Provide the (X, Y) coordinate of the cell's center where the given text is located.  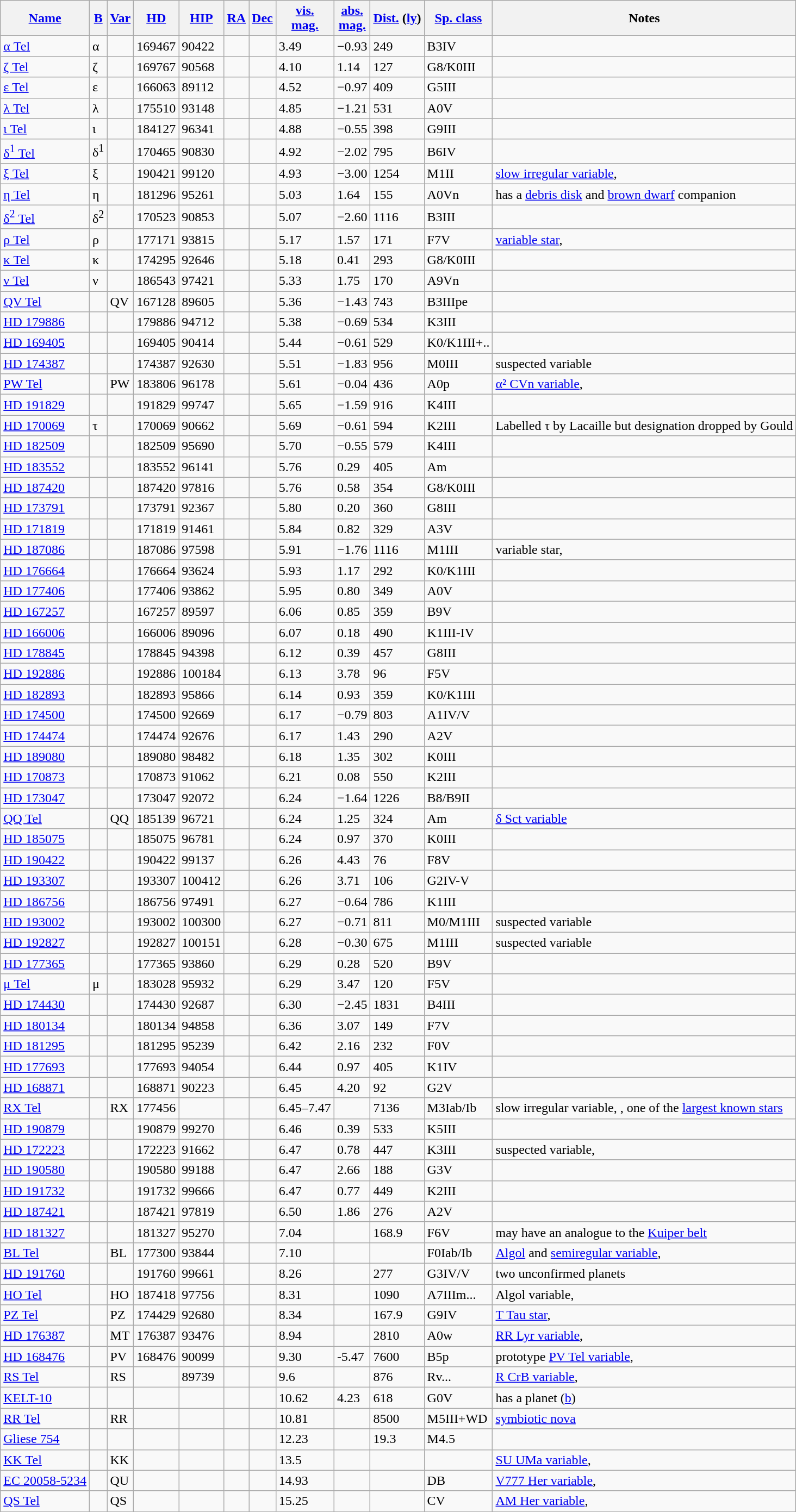
171 (397, 239)
190879 (157, 1129)
5.70 (304, 446)
92072 (201, 798)
HD 189080 (45, 757)
4.10 (304, 67)
89739 (201, 1377)
F8V (458, 860)
95866 (201, 695)
-5.47 (352, 1357)
−1.76 (352, 549)
249 (397, 46)
97816 (201, 488)
0.28 (352, 964)
170465 (157, 151)
A1IV/V (458, 715)
HD 176387 (45, 1336)
94054 (201, 1067)
K1III (458, 901)
743 (397, 302)
12.23 (304, 1439)
184127 (157, 129)
HD 170069 (45, 426)
−1.43 (352, 302)
167257 (157, 611)
1.64 (352, 195)
96341 (201, 129)
0.93 (352, 695)
127 (397, 67)
89597 (201, 611)
99270 (201, 1129)
786 (397, 901)
90099 (201, 1357)
−0.64 (352, 901)
CV (458, 1501)
15.25 (304, 1501)
186543 (157, 280)
6.13 (304, 674)
prototype PV Tel variable, (644, 1357)
G9IV (458, 1315)
A0w (458, 1336)
HD 176664 (45, 570)
191732 (157, 1191)
173791 (157, 508)
HD 166006 (45, 633)
HD 173047 (45, 798)
η Tel (45, 195)
0.78 (352, 1149)
SU UMa variable, (644, 1460)
93815 (201, 239)
166006 (157, 633)
436 (397, 384)
6.06 (304, 611)
93624 (201, 570)
F0V (458, 1046)
−0.04 (352, 384)
R CrB variable, (644, 1377)
ξ Tel (45, 174)
490 (397, 633)
192886 (157, 674)
92676 (201, 736)
ε (98, 88)
HD 177406 (45, 591)
5.03 (304, 195)
KELT-10 (45, 1398)
180134 (157, 1026)
2.66 (352, 1170)
177300 (157, 1253)
185139 (157, 819)
1.35 (352, 757)
95270 (201, 1232)
5.80 (304, 508)
HD 171819 (45, 529)
177693 (157, 1067)
δ2 (98, 217)
449 (397, 1191)
RX (121, 1108)
−0.30 (352, 942)
93844 (201, 1253)
HD 183552 (45, 467)
−1.59 (352, 405)
8.31 (304, 1295)
2.16 (352, 1046)
91062 (201, 777)
182509 (157, 446)
5.07 (304, 217)
RR Tel (45, 1419)
185075 (157, 839)
92630 (201, 364)
HD 173791 (45, 508)
B3III (458, 217)
93862 (201, 591)
618 (397, 1398)
14.93 (304, 1480)
579 (397, 446)
1.75 (352, 280)
ζ Tel (45, 67)
329 (397, 529)
0.41 (352, 260)
175510 (157, 108)
354 (397, 488)
179886 (157, 322)
HD 170873 (45, 777)
170523 (157, 217)
520 (397, 964)
−0.93 (352, 46)
94712 (201, 322)
6.14 (304, 695)
398 (397, 129)
QV (121, 302)
−0.79 (352, 715)
7600 (397, 1357)
99747 (201, 405)
κ (98, 260)
4.88 (304, 129)
Dist. (ly) (397, 18)
ρ (98, 239)
1.25 (352, 819)
149 (397, 1026)
93476 (201, 1336)
191829 (157, 405)
96781 (201, 839)
may have an analogue to the Kuiper belt (644, 1232)
292 (397, 570)
HD 181295 (45, 1046)
PV (121, 1357)
177365 (157, 964)
suspected variable, (644, 1149)
α² CVn variable, (644, 384)
HD 174500 (45, 715)
F0Iab/Ib (458, 1253)
HD 190422 (45, 860)
95690 (201, 446)
B4III (458, 1005)
HO Tel (45, 1295)
HD 182893 (45, 695)
276 (397, 1211)
HD 192886 (45, 674)
HD 187420 (45, 488)
188 (397, 1170)
174429 (157, 1315)
409 (397, 88)
δ1 Tel (45, 151)
106 (397, 880)
100412 (201, 880)
96178 (201, 384)
ζ (98, 67)
177171 (157, 239)
183806 (157, 384)
4.20 (352, 1088)
13.5 (304, 1460)
Var (121, 18)
HD 187086 (45, 549)
99661 (201, 1273)
two unconfirmed planets (644, 1273)
6.45 (304, 1088)
6.07 (304, 633)
876 (397, 1377)
4.52 (304, 88)
324 (397, 819)
90223 (201, 1088)
slow irregular variable, , one of the largest known stars (644, 1108)
HD 168476 (45, 1357)
675 (397, 942)
RX Tel (45, 1108)
4.92 (304, 151)
5.69 (304, 426)
0.58 (352, 488)
0.85 (352, 611)
167.9 (397, 1315)
−0.71 (352, 922)
1.17 (352, 570)
89096 (201, 633)
α (98, 46)
ρ Tel (45, 239)
1.86 (352, 1211)
5.18 (304, 260)
HD 179886 (45, 322)
4.23 (352, 1398)
95261 (201, 195)
174474 (157, 736)
ν (98, 280)
G2V (458, 1088)
α Tel (45, 46)
Dec (263, 18)
−2.45 (352, 1005)
−0.69 (352, 322)
90830 (201, 151)
3.71 (352, 880)
90414 (201, 343)
BL Tel (45, 1253)
76 (397, 860)
6.28 (304, 942)
RR Lyr variable, (644, 1336)
803 (397, 715)
1.14 (352, 67)
166063 (157, 88)
94398 (201, 653)
1.43 (352, 736)
DB (458, 1480)
PW Tel (45, 384)
Algol and semiregular variable, (644, 1253)
has a planet (b) (644, 1398)
92687 (201, 1005)
91662 (201, 1149)
AM Her variable, (644, 1501)
6.12 (304, 653)
5.33 (304, 280)
B5p (458, 1357)
HD 180134 (45, 1026)
HD (157, 18)
HD 193307 (45, 880)
δ Sct variable (644, 819)
10.62 (304, 1398)
RS (121, 1377)
176664 (157, 570)
457 (397, 653)
6.42 (304, 1046)
550 (397, 777)
KK (121, 1460)
5.84 (304, 529)
HD 182509 (45, 446)
100300 (201, 922)
192827 (157, 942)
−2.02 (352, 151)
174430 (157, 1005)
A7IIIm... (458, 1295)
92367 (201, 508)
169405 (157, 343)
HD 169405 (45, 343)
K0/K1III+.. (458, 343)
183028 (157, 984)
9.6 (304, 1377)
174295 (157, 260)
189080 (157, 757)
169467 (157, 46)
92 (397, 1088)
168.9 (397, 1232)
ε Tel (45, 88)
−3.00 (352, 174)
2810 (397, 1336)
1831 (397, 1005)
174500 (157, 715)
PZ (121, 1315)
4.93 (304, 174)
M0/M1III (458, 922)
167128 (157, 302)
HD 193002 (45, 922)
186756 (157, 901)
100151 (201, 942)
178845 (157, 653)
5.65 (304, 405)
93148 (201, 108)
5.61 (304, 384)
10.81 (304, 1419)
177406 (157, 591)
A0Vn (458, 195)
HD 192827 (45, 942)
HD 191732 (45, 1191)
181327 (157, 1232)
90568 (201, 67)
302 (397, 757)
6.36 (304, 1026)
0.80 (352, 591)
90422 (201, 46)
PW (121, 384)
6.45–7.47 (304, 1108)
0.82 (352, 529)
19.3 (397, 1439)
−2.60 (352, 217)
9.30 (304, 1357)
5.44 (304, 343)
MT (121, 1336)
−1.64 (352, 798)
G5III (458, 88)
−1.83 (352, 364)
594 (397, 426)
3.78 (352, 674)
7136 (397, 1108)
ι Tel (45, 129)
97421 (201, 280)
HD 178845 (45, 653)
232 (397, 1046)
G3IV/V (458, 1273)
4.43 (352, 860)
191760 (157, 1273)
symbiotic nova (644, 1419)
99137 (201, 860)
190422 (157, 860)
7.04 (304, 1232)
171819 (157, 529)
0.29 (352, 467)
G9III (458, 129)
η (98, 195)
533 (397, 1129)
120 (397, 984)
Algol variable, (644, 1295)
277 (397, 1273)
RR (121, 1419)
−1.21 (352, 108)
190580 (157, 1170)
181295 (157, 1046)
Sp. class (458, 18)
HD 186756 (45, 901)
A0p (458, 384)
V777 Her variable, (644, 1480)
K5III (458, 1129)
8.34 (304, 1315)
4.85 (304, 108)
91461 (201, 529)
μ (98, 984)
6.18 (304, 757)
QV Tel (45, 302)
−0.97 (352, 88)
956 (397, 364)
HD 172223 (45, 1149)
95932 (201, 984)
HD 191760 (45, 1273)
1.57 (352, 239)
96721 (201, 819)
174387 (157, 364)
0.77 (352, 1191)
360 (397, 508)
173047 (157, 798)
370 (397, 839)
190421 (157, 174)
K1IV (458, 1067)
100184 (201, 674)
155 (397, 195)
96141 (201, 467)
7.10 (304, 1253)
170 (397, 280)
QQ (121, 819)
6.50 (304, 1211)
90853 (201, 217)
98482 (201, 757)
5.17 (304, 239)
92669 (201, 715)
99120 (201, 174)
168476 (157, 1357)
99188 (201, 1170)
3.47 (352, 984)
HD 191829 (45, 405)
6.21 (304, 777)
293 (397, 260)
92680 (201, 1315)
176387 (157, 1336)
183552 (157, 467)
G3V (458, 1170)
169767 (157, 67)
G2IV-V (458, 880)
HD 190879 (45, 1129)
has a debris disk and brown dwarf companion (644, 195)
μ Tel (45, 984)
B (98, 18)
Labelled τ by Lacaille but designation dropped by Gould (644, 426)
QU (121, 1480)
5.95 (304, 591)
HD 167257 (45, 611)
94858 (201, 1026)
0.18 (352, 633)
6.46 (304, 1129)
HD 174474 (45, 736)
Gliese 754 (45, 1439)
G0V (458, 1398)
M5III+WD (458, 1419)
6.30 (304, 1005)
B8/B9II (458, 798)
3.07 (352, 1026)
187421 (157, 1211)
0.08 (352, 777)
193307 (157, 880)
HD 185075 (45, 839)
KK Tel (45, 1460)
5.91 (304, 549)
97491 (201, 901)
HD 174387 (45, 364)
F6V (458, 1232)
QS (121, 1501)
λ Tel (45, 108)
QQ Tel (45, 819)
5.51 (304, 364)
HD 181327 (45, 1232)
ξ (98, 174)
90662 (201, 426)
349 (397, 591)
5.36 (304, 302)
0.20 (352, 508)
τ (98, 426)
M3Iab/Ib (458, 1108)
M4.5 (458, 1439)
EC 20058-5234 (45, 1480)
PZ Tel (45, 1315)
Name (45, 18)
531 (397, 108)
97598 (201, 549)
97756 (201, 1295)
HO (121, 1295)
99666 (201, 1191)
97819 (201, 1211)
529 (397, 343)
HD 190580 (45, 1170)
6.44 (304, 1067)
HD 168871 (45, 1088)
8.94 (304, 1336)
193002 (157, 922)
5.93 (304, 570)
HD 187421 (45, 1211)
vis.mag. (304, 18)
534 (397, 322)
HD 177365 (45, 964)
1226 (397, 798)
96 (397, 674)
187086 (157, 549)
BL (121, 1253)
HD 174430 (45, 1005)
1090 (397, 1295)
177456 (157, 1108)
Notes (644, 18)
ν Tel (45, 280)
187418 (157, 1295)
182893 (157, 695)
3.49 (304, 46)
170069 (157, 426)
916 (397, 405)
B3IIIpe (458, 302)
HIP (201, 18)
168871 (157, 1088)
λ (98, 108)
abs.mag. (352, 18)
B6IV (458, 151)
T Tau star, (644, 1315)
290 (397, 736)
A9Vn (458, 280)
M1II (458, 174)
B3IV (458, 46)
1254 (397, 174)
8500 (397, 1419)
89605 (201, 302)
93860 (201, 964)
δ1 (98, 151)
181296 (157, 195)
ι (98, 129)
K1III-IV (458, 633)
5.38 (304, 322)
89112 (201, 88)
M0III (458, 364)
QS Tel (45, 1501)
RS Tel (45, 1377)
slow irregular variable, (644, 174)
95239 (201, 1046)
795 (397, 151)
187420 (157, 488)
RA (237, 18)
δ2 Tel (45, 217)
170873 (157, 777)
8.26 (304, 1273)
HD 177693 (45, 1067)
κ Tel (45, 260)
A3V (458, 529)
172223 (157, 1149)
Rv... (458, 1377)
92646 (201, 260)
447 (397, 1149)
811 (397, 922)
